Extract the (X, Y) coordinate from the center of the cell holding the provided text.  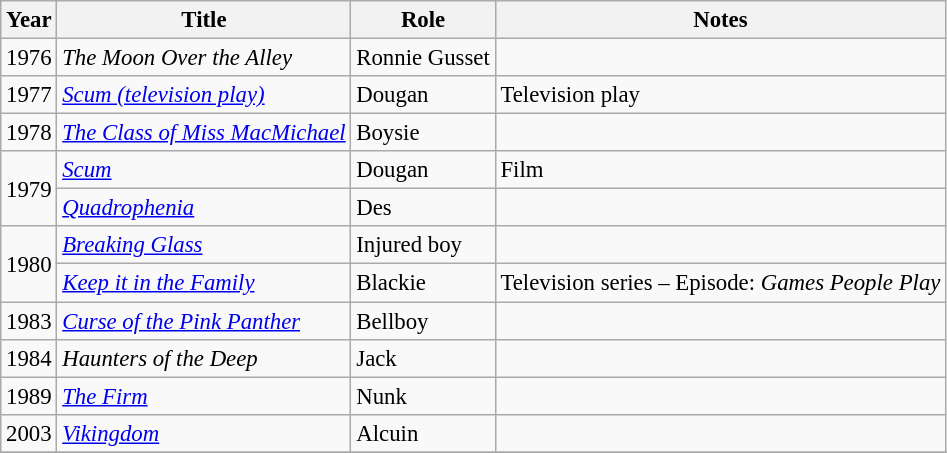
Title (204, 20)
Year (29, 20)
Vikingdom (204, 433)
1979 (29, 188)
1980 (29, 264)
Television series – Episode: Games People Play (720, 283)
1978 (29, 133)
Nunk (423, 396)
Haunters of the Deep (204, 358)
Role (423, 20)
Jack (423, 358)
1983 (29, 321)
Blackie (423, 283)
1976 (29, 58)
Scum (television play) (204, 95)
1989 (29, 396)
Television play (720, 95)
Alcuin (423, 433)
Bellboy (423, 321)
The Class of Miss MacMichael (204, 133)
Breaking Glass (204, 245)
Quadrophenia (204, 208)
Curse of the Pink Panther (204, 321)
Boysie (423, 133)
The Moon Over the Alley (204, 58)
The Firm (204, 396)
Scum (204, 170)
Notes (720, 20)
Film (720, 170)
Injured boy (423, 245)
2003 (29, 433)
1984 (29, 358)
Keep it in the Family (204, 283)
Ronnie Gusset (423, 58)
1977 (29, 95)
Des (423, 208)
